Search for the cell housing the specified text and yield its (x, y) center coordinate. 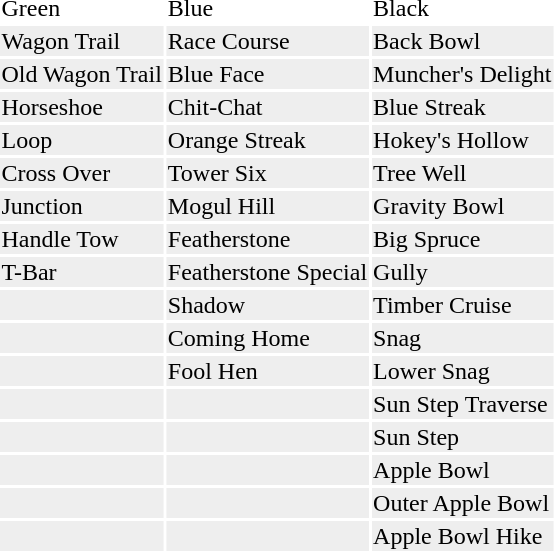
Race Course (267, 41)
Apple Bowl Hike (462, 536)
Coming Home (267, 338)
Loop (82, 140)
Blue Face (267, 74)
Chit-Chat (267, 107)
Outer Apple Bowl (462, 503)
Tower Six (267, 173)
Gully (462, 272)
Hokey's Hollow (462, 140)
Wagon Trail (82, 41)
Shadow (267, 305)
Back Bowl (462, 41)
Lower Snag (462, 371)
Handle Tow (82, 239)
Sun Step Traverse (462, 404)
Fool Hen (267, 371)
Gravity Bowl (462, 206)
Tree Well (462, 173)
Apple Bowl (462, 470)
Cross Over (82, 173)
Blue Streak (462, 107)
Orange Streak (267, 140)
Big Spruce (462, 239)
Old Wagon Trail (82, 74)
Muncher's Delight (462, 74)
Mogul Hill (267, 206)
Timber Cruise (462, 305)
Sun Step (462, 437)
Snag (462, 338)
Horseshoe (82, 107)
Featherstone (267, 239)
Featherstone Special (267, 272)
T-Bar (82, 272)
Junction (82, 206)
